Search for the cell housing the specified text and yield its (x, y) center coordinate. 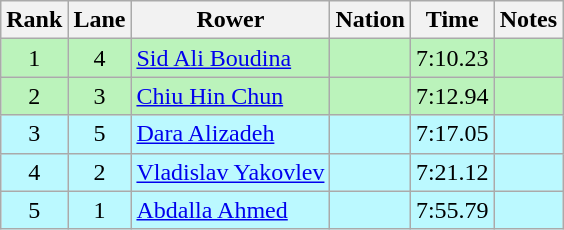
Rank (34, 20)
Rower (230, 20)
Notes (528, 20)
Vladislav Yakovlev (230, 172)
7:10.23 (452, 58)
7:55.79 (452, 210)
Time (452, 20)
7:12.94 (452, 96)
Chiu Hin Chun (230, 96)
Abdalla Ahmed (230, 210)
Lane (100, 20)
7:21.12 (452, 172)
Sid Ali Boudina (230, 58)
Nation (370, 20)
Dara Alizadeh (230, 134)
7:17.05 (452, 134)
